Detect which cell encompasses the target text, then output its [x, y] center coordinate. 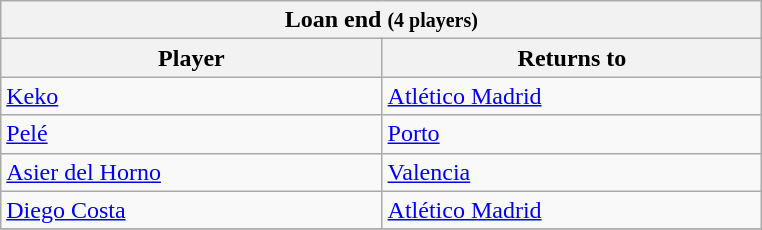
Asier del Horno [192, 172]
Keko [192, 96]
Returns to [572, 58]
Pelé [192, 134]
Player [192, 58]
Porto [572, 134]
Loan end (4 players) [382, 20]
Diego Costa [192, 210]
Valencia [572, 172]
